Identify which cell holds the provided text, then report its (X, Y) central coordinate. 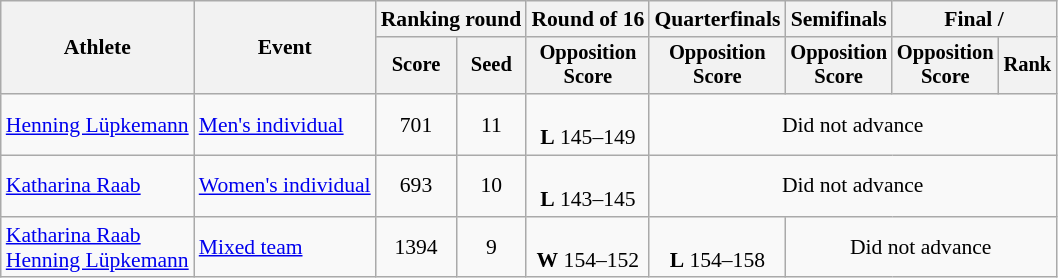
Katharina RaabHenning Lüpkemann (98, 248)
Women's individual (285, 186)
Event (285, 48)
11 (491, 124)
Ranking round (452, 19)
Score (416, 66)
W 154–152 (588, 248)
1394 (416, 248)
701 (416, 124)
Round of 16 (588, 19)
9 (491, 248)
Final / (974, 19)
Mixed team (285, 248)
Seed (491, 66)
Rank (1028, 66)
L 154–158 (717, 248)
10 (491, 186)
693 (416, 186)
Henning Lüpkemann (98, 124)
Quarterfinals (717, 19)
L 145–149 (588, 124)
Semifinals (838, 19)
Katharina Raab (98, 186)
Athlete (98, 48)
L 143–145 (588, 186)
Men's individual (285, 124)
